Extract the [X, Y] coordinate from the center of the cell holding the provided text.  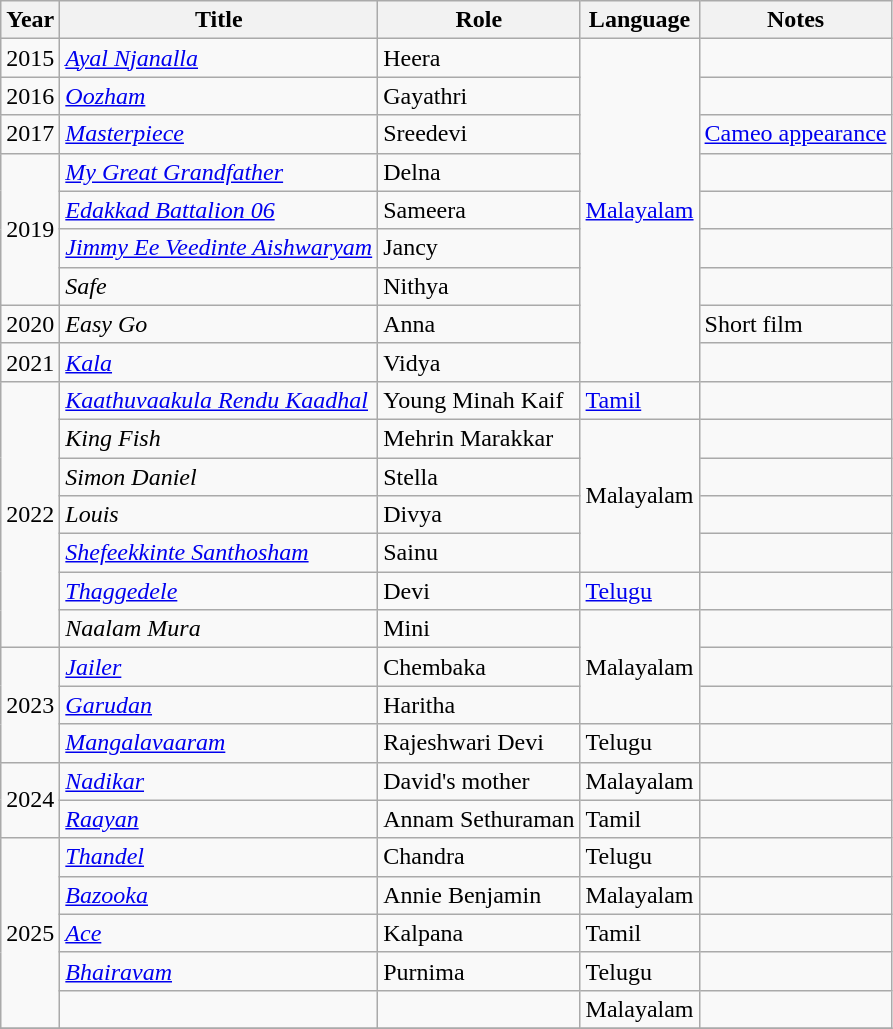
Annie Benjamin [479, 895]
Ace [219, 933]
Divya [479, 515]
Jancy [479, 248]
Thandel [219, 857]
Delna [479, 172]
2025 [30, 933]
Nadikar [219, 781]
Language [640, 20]
Cameo appearance [796, 134]
Naalam Mura [219, 629]
Mehrin Marakkar [479, 438]
My Great Grandfather [219, 172]
2024 [30, 800]
Safe [219, 286]
Short film [796, 324]
Sainu [479, 553]
2023 [30, 705]
Chembaka [479, 667]
King Fish [219, 438]
Bhairavam [219, 971]
Role [479, 20]
Year [30, 20]
Gayathri [479, 96]
Purnima [479, 971]
Kalpana [479, 933]
Jailer [219, 667]
Stella [479, 477]
Devi [479, 591]
Notes [796, 20]
2017 [30, 134]
Kala [219, 362]
Kaathuvaakula Rendu Kaadhal [219, 400]
Young Minah Kaif [479, 400]
Masterpiece [219, 134]
Rajeshwari Devi [479, 743]
Edakkad Battalion 06 [219, 210]
2016 [30, 96]
Raayan [219, 819]
Bazooka [219, 895]
Easy Go [219, 324]
Jimmy Ee Veedinte Aishwaryam [219, 248]
2021 [30, 362]
Annam Sethuraman [479, 819]
Chandra [479, 857]
Shefeekkinte Santhosham [219, 553]
Simon Daniel [219, 477]
Anna [479, 324]
Oozham [219, 96]
Thaggedele [219, 591]
Garudan [219, 705]
David's mother [479, 781]
Mangalavaaram [219, 743]
Sreedevi [479, 134]
Heera [479, 58]
Nithya [479, 286]
2022 [30, 514]
Haritha [479, 705]
2020 [30, 324]
Louis [219, 515]
Ayal Njanalla [219, 58]
Mini [479, 629]
Vidya [479, 362]
2015 [30, 58]
2019 [30, 229]
Title [219, 20]
Sameera [479, 210]
